For the text-containing cell, return its midpoint in (X, Y) coordinate format. 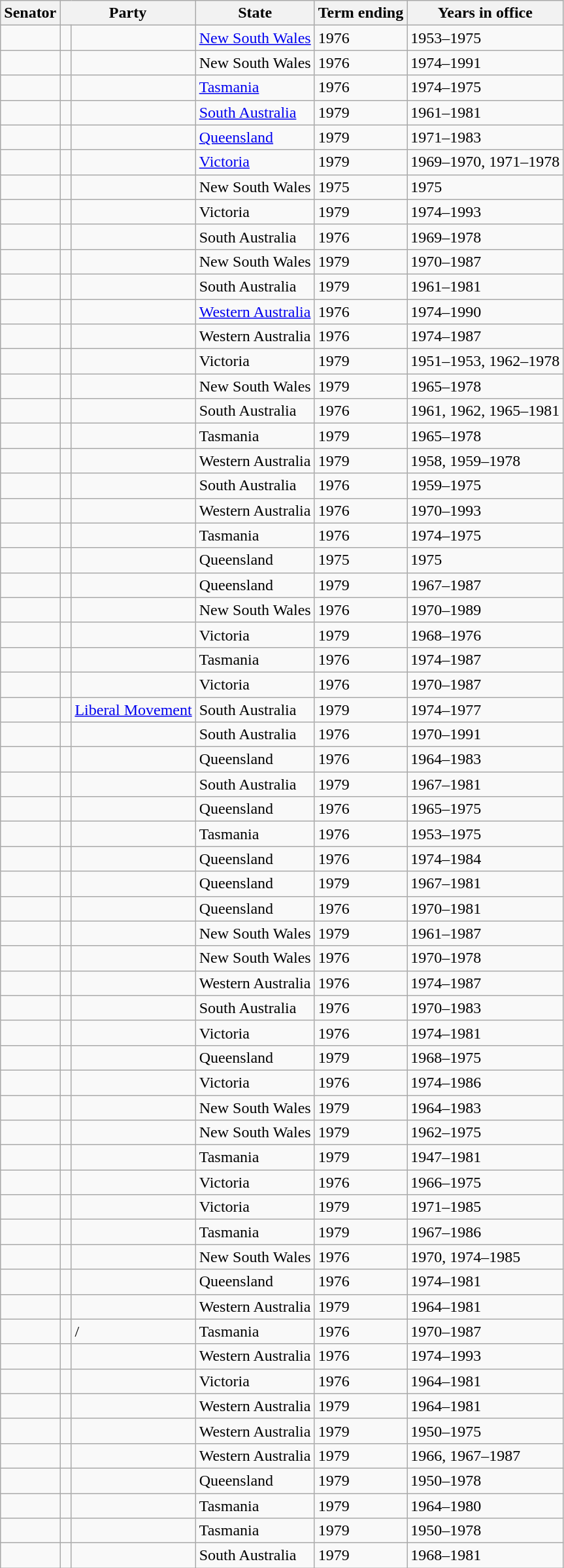
1974–1984 (485, 859)
1966, 1967–1987 (485, 1456)
Party (128, 13)
1970, 1974–1985 (485, 1257)
1970–1991 (485, 735)
1974–1977 (485, 709)
1958, 1959–1978 (485, 461)
Liberal Movement (133, 709)
1967–1986 (485, 1232)
1971–1983 (485, 137)
1974–1990 (485, 312)
1950–1975 (485, 1431)
1969–1970, 1971–1978 (485, 162)
1967–1987 (485, 585)
Senator (30, 13)
Years in office (485, 13)
1964–1980 (485, 1505)
1974–1991 (485, 63)
/ (133, 1331)
1970–1981 (485, 909)
1971–1985 (485, 1207)
1965–1975 (485, 809)
1969–1978 (485, 237)
1947–1981 (485, 1158)
Term ending (361, 13)
1968–1975 (485, 1058)
1959–1975 (485, 486)
1970–1989 (485, 610)
1970–1983 (485, 1008)
1966–1975 (485, 1182)
1974–1986 (485, 1082)
1968–1981 (485, 1556)
1951–1953, 1962–1978 (485, 361)
1961–1987 (485, 933)
1962–1975 (485, 1133)
1961, 1962, 1965–1981 (485, 411)
1968–1976 (485, 635)
1970–1993 (485, 510)
State (255, 13)
1970–1978 (485, 958)
